Extract the (X, Y) coordinate from the center of the cell holding the provided text.  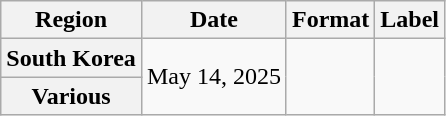
Format (330, 20)
May 14, 2025 (214, 77)
South Korea (72, 58)
Region (72, 20)
Date (214, 20)
Various (72, 96)
Label (410, 20)
